Search for the cell housing the specified text and yield its [X, Y] center coordinate. 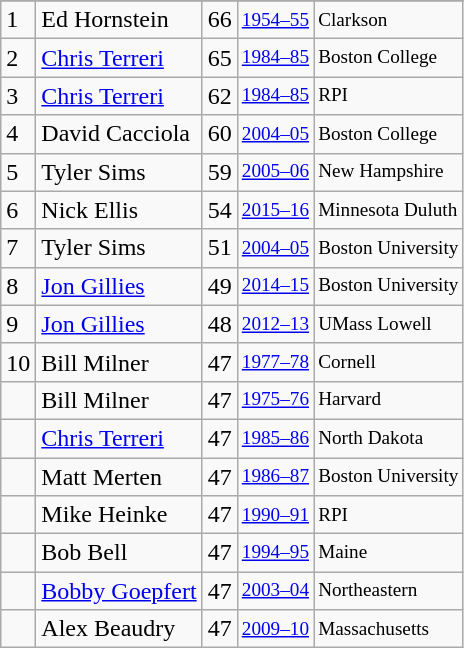
Mike Heinke [119, 515]
66 [220, 20]
1977–78 [275, 362]
North Dakota [388, 438]
6 [18, 210]
2 [18, 58]
Cornell [388, 362]
3 [18, 96]
4 [18, 134]
1994–95 [275, 553]
2015–16 [275, 210]
2014–15 [275, 286]
Alex Beaudry [119, 629]
Bobby Goepfert [119, 591]
59 [220, 172]
2003–04 [275, 591]
7 [18, 248]
2005–06 [275, 172]
Maine [388, 553]
48 [220, 324]
1985–86 [275, 438]
2009–10 [275, 629]
1 [18, 20]
New Hampshire [388, 172]
51 [220, 248]
1986–87 [275, 477]
62 [220, 96]
Nick Ellis [119, 210]
8 [18, 286]
David Cacciola [119, 134]
Clarkson [388, 20]
Massachusetts [388, 629]
UMass Lowell [388, 324]
1954–55 [275, 20]
10 [18, 362]
60 [220, 134]
Bob Bell [119, 553]
9 [18, 324]
1990–91 [275, 515]
1975–76 [275, 400]
Ed Hornstein [119, 20]
65 [220, 58]
5 [18, 172]
Northeastern [388, 591]
Minnesota Duluth [388, 210]
2012–13 [275, 324]
49 [220, 286]
Matt Merten [119, 477]
54 [220, 210]
Harvard [388, 400]
